Locate the cell with the specified text and output its [X, Y] center coordinate. 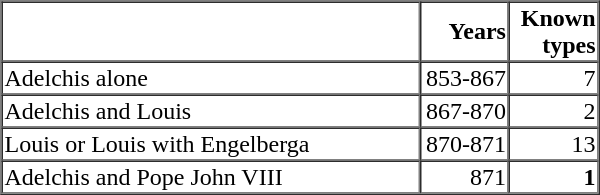
Years [464, 32]
1 [554, 176]
Adelchis and Louis [211, 110]
871 [464, 176]
7 [554, 78]
870-871 [464, 144]
Adelchis alone [211, 78]
Known types [554, 32]
Louis or Louis with Engelberga [211, 144]
867-870 [464, 110]
13 [554, 144]
2 [554, 110]
Adelchis and Pope John VIII [211, 176]
853-867 [464, 78]
